Identify which cell holds the provided text, then report its (X, Y) central coordinate. 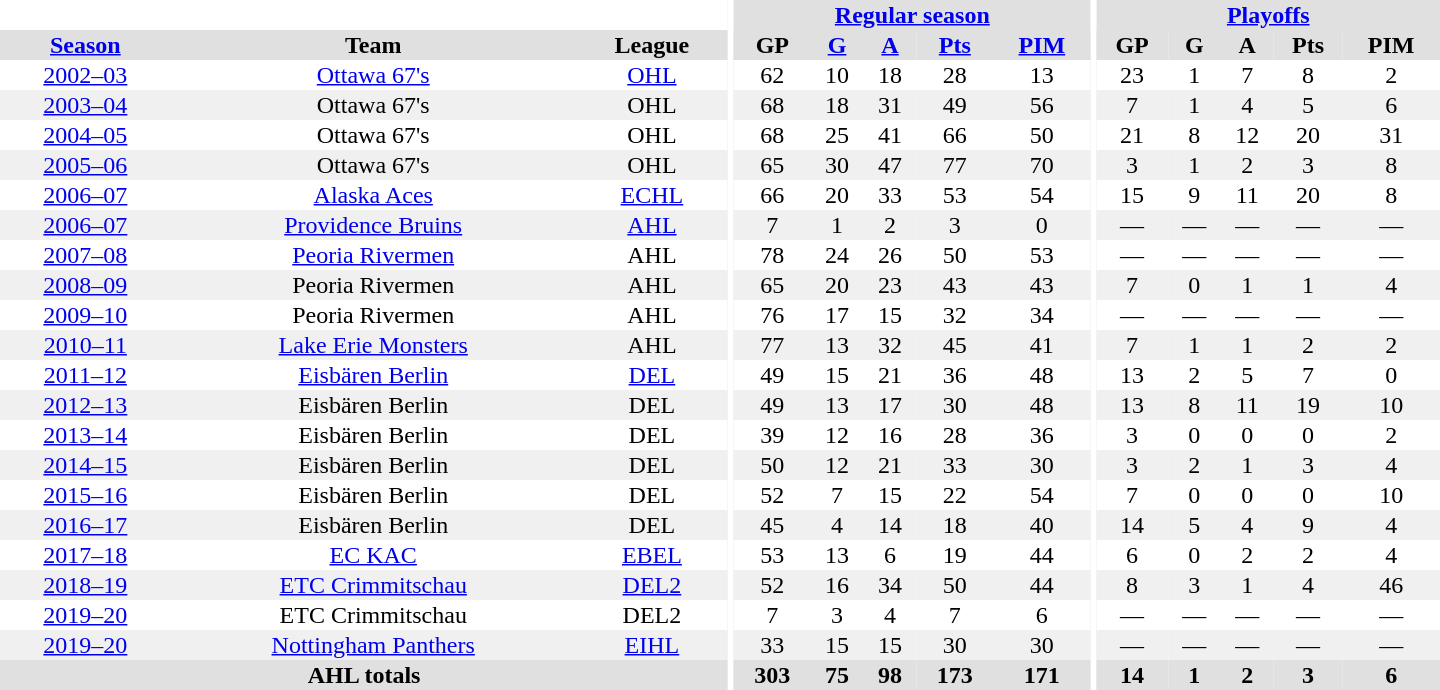
47 (890, 165)
2008–09 (86, 285)
70 (1042, 165)
2012–13 (86, 405)
2002–03 (86, 75)
2011–12 (86, 375)
2013–14 (86, 435)
76 (772, 315)
2009–10 (86, 315)
75 (838, 675)
2018–19 (86, 585)
ECHL (652, 195)
2017–18 (86, 555)
56 (1042, 105)
62 (772, 75)
2007–08 (86, 255)
2010–11 (86, 345)
40 (1042, 525)
2015–16 (86, 495)
AHL totals (364, 675)
Season (86, 45)
League (652, 45)
Providence Bruins (374, 225)
98 (890, 675)
22 (956, 495)
2016–17 (86, 525)
171 (1042, 675)
39 (772, 435)
173 (956, 675)
46 (1391, 585)
2014–15 (86, 465)
EC KAC (374, 555)
25 (838, 135)
Lake Erie Monsters (374, 345)
78 (772, 255)
2005–06 (86, 165)
Team (374, 45)
Alaska Aces (374, 195)
Playoffs (1268, 15)
EBEL (652, 555)
24 (838, 255)
Nottingham Panthers (374, 645)
Regular season (912, 15)
2004–05 (86, 135)
303 (772, 675)
26 (890, 255)
EIHL (652, 645)
2003–04 (86, 105)
